Extract the (X, Y) coordinate from the center of the cell holding the provided text.  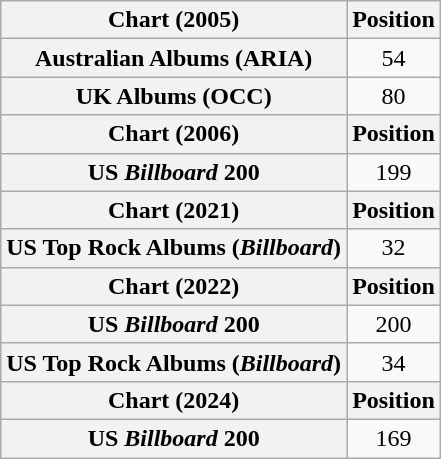
199 (394, 172)
54 (394, 58)
Australian Albums (ARIA) (174, 58)
Chart (2005) (174, 20)
Chart (2021) (174, 210)
200 (394, 324)
Chart (2022) (174, 286)
32 (394, 248)
Chart (2024) (174, 400)
80 (394, 96)
34 (394, 362)
Chart (2006) (174, 134)
169 (394, 438)
UK Albums (OCC) (174, 96)
